Search for the cell housing the specified text and yield its (X, Y) center coordinate. 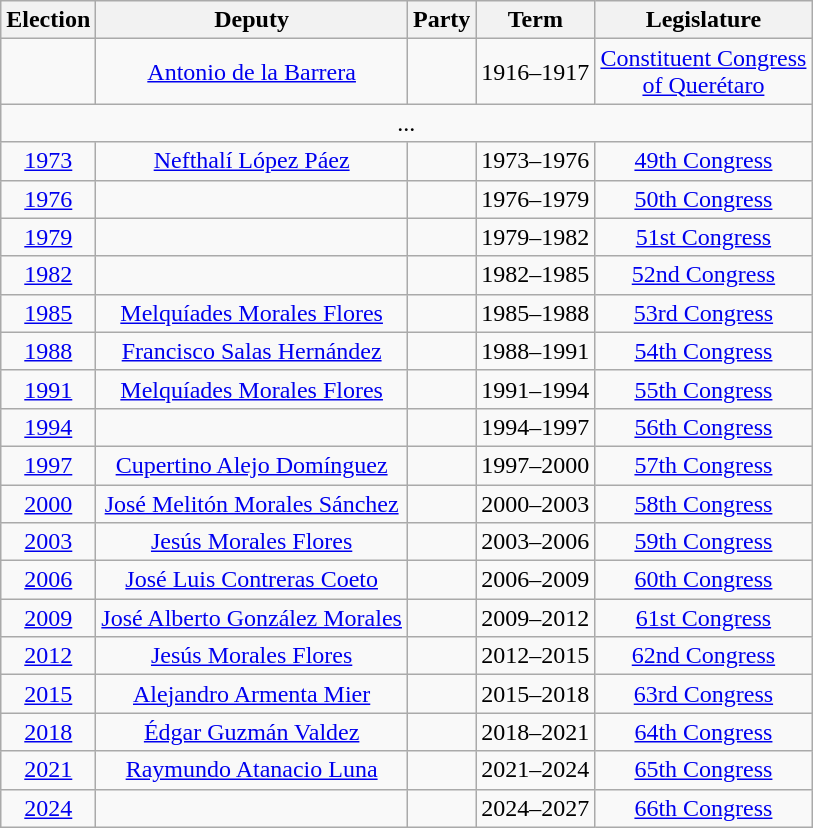
1997 (48, 465)
... (406, 123)
1994 (48, 427)
Antonio de la Barrera (252, 72)
2009–2012 (536, 618)
54th Congress (704, 351)
51st Congress (704, 237)
Party (441, 20)
2000–2003 (536, 503)
56th Congress (704, 427)
Election (48, 20)
2003–2006 (536, 542)
Legislature (704, 20)
1982 (48, 275)
1973 (48, 161)
2015–2018 (536, 694)
Deputy (252, 20)
Term (536, 20)
59th Congress (704, 542)
Constituent Congressof Querétaro (704, 72)
1985–1988 (536, 313)
José Alberto González Morales (252, 618)
62nd Congress (704, 656)
Raymundo Atanacio Luna (252, 770)
Alejandro Armenta Mier (252, 694)
58th Congress (704, 503)
65th Congress (704, 770)
1991 (48, 389)
61st Congress (704, 618)
1982–1985 (536, 275)
53rd Congress (704, 313)
2003 (48, 542)
2015 (48, 694)
55th Congress (704, 389)
57th Congress (704, 465)
66th Congress (704, 808)
Francisco Salas Hernández (252, 351)
1988 (48, 351)
1979 (48, 237)
Cupertino Alejo Domínguez (252, 465)
Nefthalí López Páez (252, 161)
2021 (48, 770)
1976–1979 (536, 199)
1988–1991 (536, 351)
1973–1976 (536, 161)
2024 (48, 808)
1976 (48, 199)
60th Congress (704, 580)
2012–2015 (536, 656)
1916–1917 (536, 72)
1997–2000 (536, 465)
2018–2021 (536, 732)
50th Congress (704, 199)
2000 (48, 503)
2006 (48, 580)
2006–2009 (536, 580)
1985 (48, 313)
2018 (48, 732)
2021–2024 (536, 770)
49th Congress (704, 161)
1994–1997 (536, 427)
Édgar Guzmán Valdez (252, 732)
52nd Congress (704, 275)
José Melitón Morales Sánchez (252, 503)
2009 (48, 618)
63rd Congress (704, 694)
2024–2027 (536, 808)
2012 (48, 656)
1991–1994 (536, 389)
1979–1982 (536, 237)
José Luis Contreras Coeto (252, 580)
64th Congress (704, 732)
